Detect which cell encompasses the target text, then output its (X, Y) center coordinate. 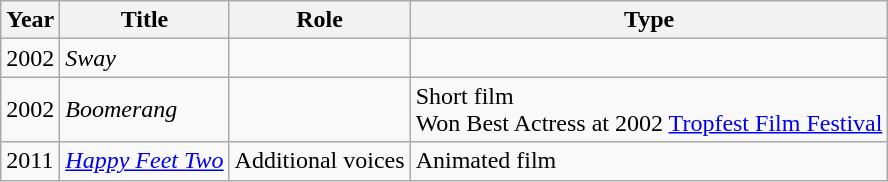
Sway (144, 58)
Year (30, 20)
Role (320, 20)
Type (649, 20)
Animated film (649, 161)
Boomerang (144, 110)
Additional voices (320, 161)
Short filmWon Best Actress at 2002 Tropfest Film Festival (649, 110)
Title (144, 20)
Happy Feet Two (144, 161)
2011 (30, 161)
